Capture the cell that displays the provided text and extract its [X, Y] central coordinate. 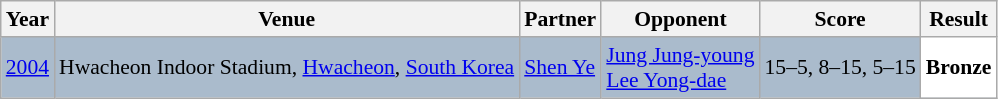
Year [28, 19]
Score [840, 19]
Venue [286, 19]
15–5, 8–15, 5–15 [840, 68]
Jung Jung-young Lee Yong-dae [680, 68]
Opponent [680, 19]
2004 [28, 68]
Shen Ye [560, 68]
Bronze [959, 68]
Partner [560, 19]
Result [959, 19]
Hwacheon Indoor Stadium, Hwacheon, South Korea [286, 68]
